Extract the (x, y) coordinate from the center of the cell holding the provided text.  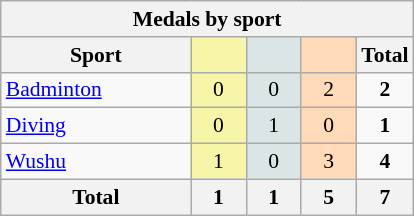
Wushu (96, 162)
Badminton (96, 90)
4 (384, 162)
5 (328, 197)
Medals by sport (208, 19)
3 (328, 162)
Diving (96, 126)
Sport (96, 55)
7 (384, 197)
